Return [X, Y] of the center of cell containing provided text 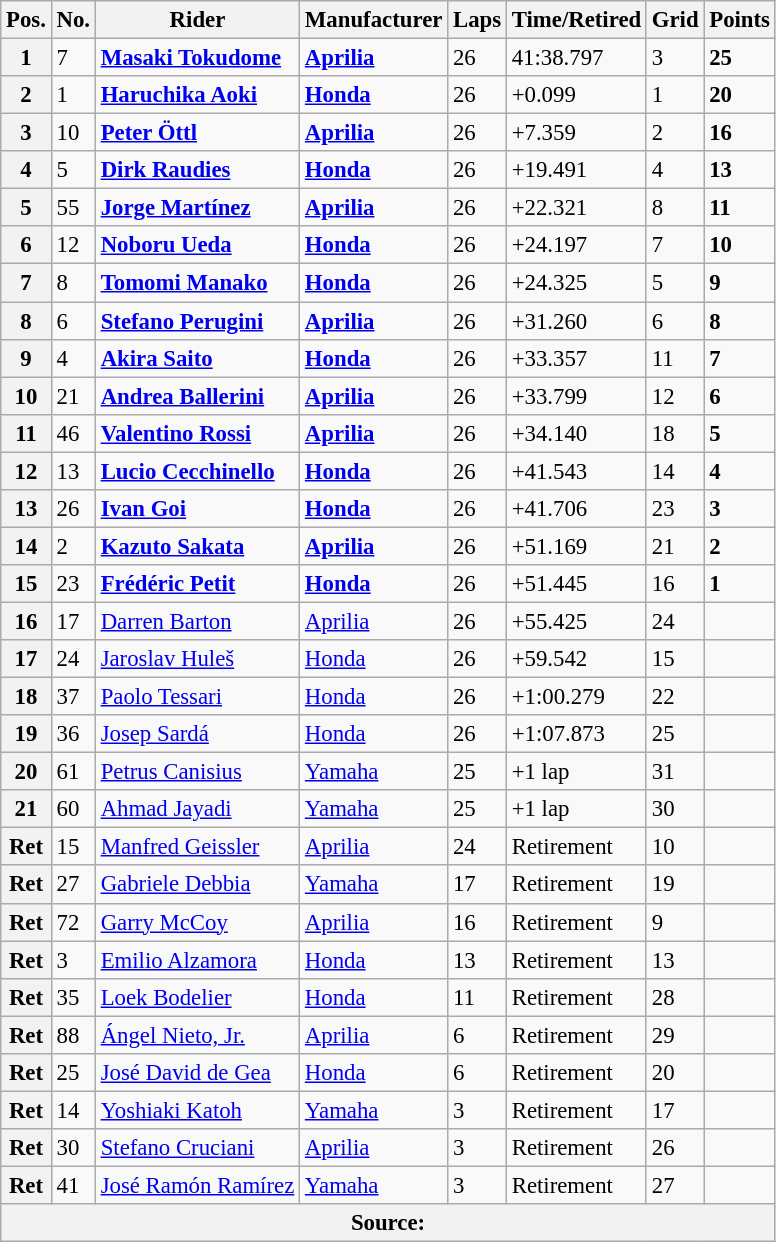
Emilio Alzamora [197, 960]
Akira Saito [197, 358]
+31.260 [576, 321]
Garry McCoy [197, 922]
Rider [197, 20]
37 [73, 697]
+24.325 [576, 283]
+22.321 [576, 208]
Kazuto Sakata [197, 546]
Loek Bodelier [197, 997]
55 [73, 208]
60 [73, 809]
22 [674, 697]
Valentino Rossi [197, 433]
Stefano Perugini [197, 321]
Jaroslav Huleš [197, 659]
Paolo Tessari [197, 697]
Laps [478, 20]
Noboru Ueda [197, 245]
+24.197 [576, 245]
Gabriele Debbia [197, 885]
35 [73, 997]
41:38.797 [576, 58]
+1:00.279 [576, 697]
+33.357 [576, 358]
+51.445 [576, 584]
+19.491 [576, 170]
Ángel Nieto, Jr. [197, 1035]
Darren Barton [197, 621]
Peter Öttl [197, 133]
Stefano Cruciani [197, 1148]
Jorge Martínez [197, 208]
Pos. [26, 20]
Petrus Canisius [197, 772]
+1:07.873 [576, 734]
José David de Gea [197, 1073]
61 [73, 772]
Masaki Tokudome [197, 58]
41 [73, 1185]
Andrea Ballerini [197, 396]
Haruchika Aoki [197, 95]
Yoshiaki Katoh [197, 1110]
Source: [388, 1223]
Time/Retired [576, 20]
+34.140 [576, 433]
+55.425 [576, 621]
29 [674, 1035]
+7.359 [576, 133]
José Ramón Ramírez [197, 1185]
Tomomi Manako [197, 283]
Lucio Cecchinello [197, 471]
Points [740, 20]
31 [674, 772]
Dirk Raudies [197, 170]
Grid [674, 20]
Manfred Geissler [197, 847]
+33.799 [576, 396]
Frédéric Petit [197, 584]
28 [674, 997]
+0.099 [576, 95]
Josep Sardá [197, 734]
Ahmad Jayadi [197, 809]
88 [73, 1035]
+41.706 [576, 509]
Ivan Goi [197, 509]
No. [73, 20]
36 [73, 734]
+51.169 [576, 546]
+59.542 [576, 659]
+41.543 [576, 471]
Manufacturer [374, 20]
46 [73, 433]
72 [73, 922]
